Detect which cell encompasses the target text, then output its [x, y] center coordinate. 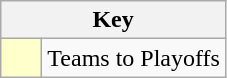
Key [114, 20]
Teams to Playoffs [134, 58]
